Scan for the cell matching the given text and deliver its (X, Y) coordinate at center. 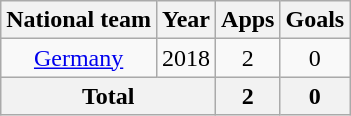
Total (108, 96)
Germany (79, 58)
Goals (315, 20)
Year (186, 20)
Apps (248, 20)
2018 (186, 58)
National team (79, 20)
